Determine the [x, y] coordinate at the center of the cell enclosing the given text.  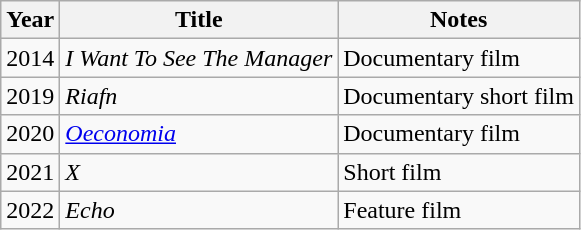
2022 [30, 210]
Documentary short film [459, 96]
Echo [199, 210]
Oeconomia [199, 134]
2020 [30, 134]
2014 [30, 58]
2021 [30, 172]
Notes [459, 20]
Feature film [459, 210]
2019 [30, 96]
Year [30, 20]
I Want To See The Manager [199, 58]
Short film [459, 172]
Riafn [199, 96]
X [199, 172]
Title [199, 20]
